Find where the given text appears and provide that cell's center as [X, Y] coordinate. 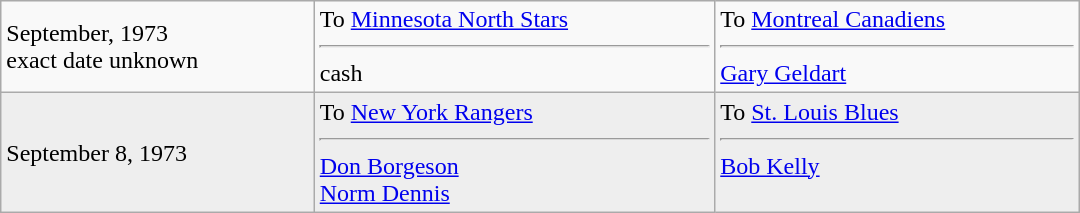
September 8, 1973 [158, 152]
To St. Louis BluesBob Kelly [897, 152]
To New York RangersDon BorgesonNorm Dennis [514, 152]
To Montreal CanadiensGary Geldart [897, 47]
September, 1973exact date unknown [158, 47]
To Minnesota North Starscash [514, 47]
